Search for the cell housing the specified text and yield its [x, y] center coordinate. 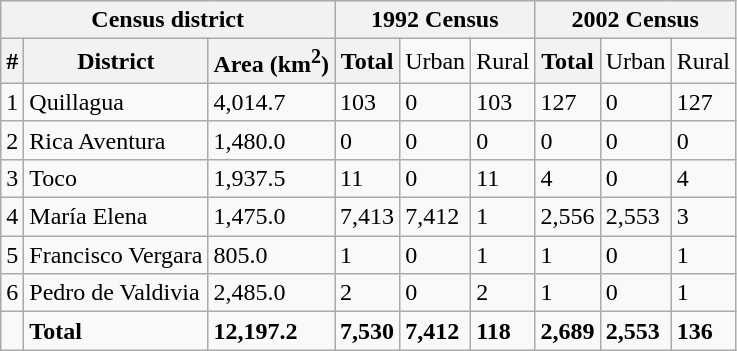
Pedro de Valdivia [116, 293]
2,689 [568, 331]
136 [703, 331]
District [116, 62]
6 [12, 293]
2,485.0 [272, 293]
1,475.0 [272, 217]
Area (km2) [272, 62]
Rica Aventura [116, 140]
1992 Census [435, 20]
María Elena [116, 217]
Toco [116, 178]
12,197.2 [272, 331]
7,530 [368, 331]
Francisco Vergara [116, 255]
1,480.0 [272, 140]
1,937.5 [272, 178]
Census district [168, 20]
5 [12, 255]
805.0 [272, 255]
2002 Census [635, 20]
2,556 [568, 217]
Quillagua [116, 102]
# [12, 62]
7,413 [368, 217]
4,014.7 [272, 102]
118 [503, 331]
